Locate the cell with the specified text and output its (x, y) center coordinate. 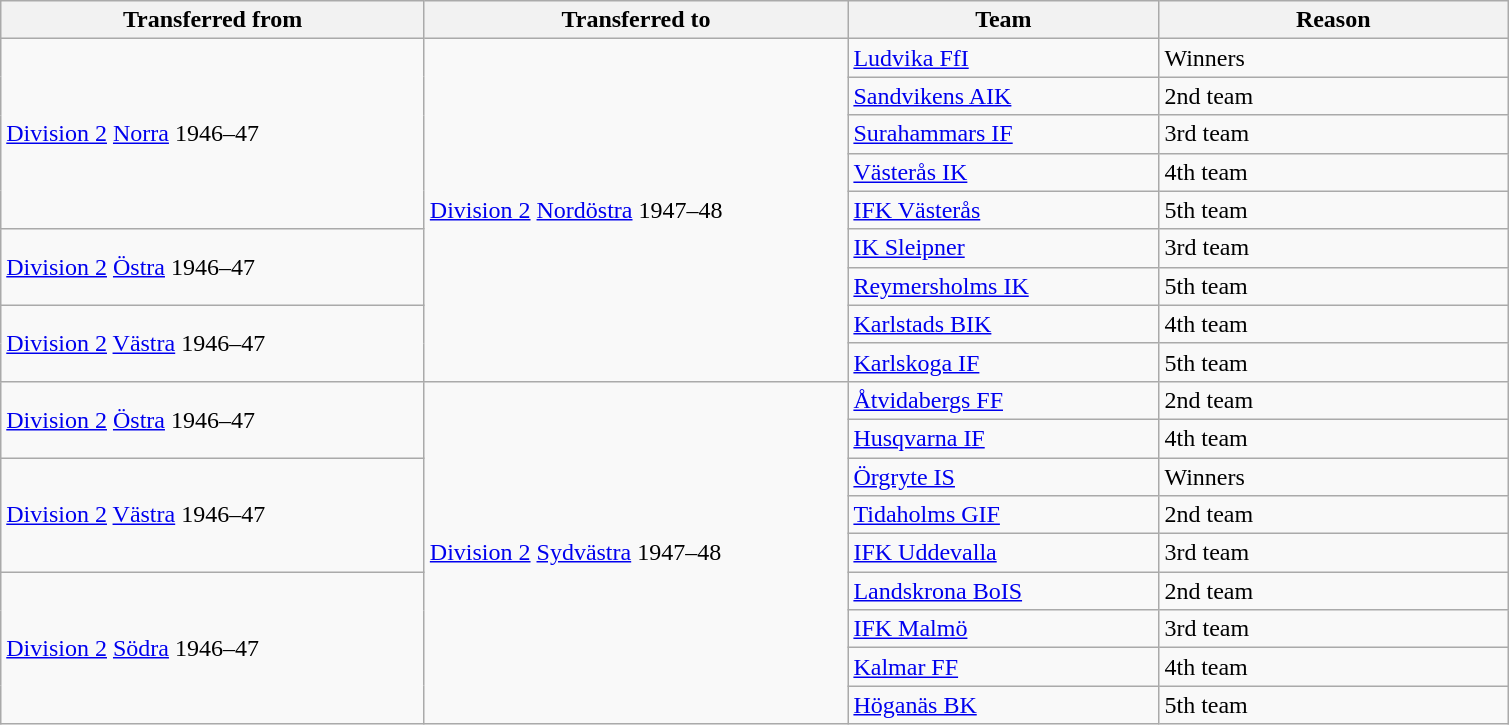
Surahammars IF (1004, 134)
Landskrona BoIS (1004, 591)
Ludvika FfI (1004, 58)
Division 2 Sydvästra 1947–48 (636, 552)
Division 2 Nordöstra 1947–48 (636, 210)
Reason (1334, 20)
Transferred to (636, 20)
Division 2 Södra 1946–47 (213, 648)
IFK Uddevalla (1004, 553)
Transferred from (213, 20)
Reymersholms IK (1004, 286)
Sandvikens AIK (1004, 96)
Karlskoga IF (1004, 362)
Team (1004, 20)
IFK Malmö (1004, 629)
Örgryte IS (1004, 477)
Åtvidabergs FF (1004, 400)
Höganäs BK (1004, 705)
Kalmar FF (1004, 667)
Division 2 Norra 1946–47 (213, 134)
Tidaholms GIF (1004, 515)
IK Sleipner (1004, 248)
Västerås IK (1004, 172)
Karlstads BIK (1004, 324)
Husqvarna IF (1004, 438)
IFK Västerås (1004, 210)
